Find where the given text appears and provide that cell's center as [X, Y] coordinate. 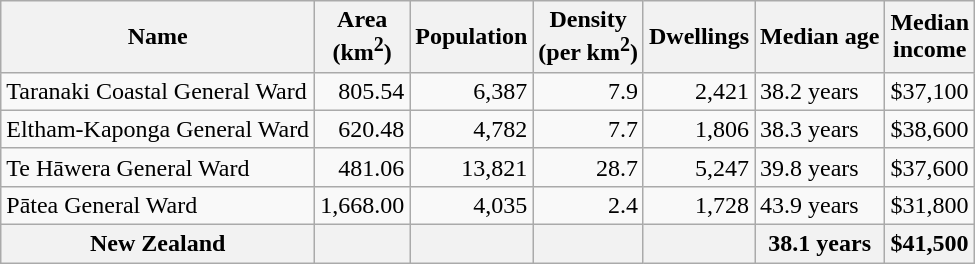
Density(per km2) [588, 37]
620.48 [362, 129]
1,668.00 [362, 205]
$31,800 [930, 205]
$37,100 [930, 91]
Population [472, 37]
Median age [819, 37]
New Zealand [158, 244]
38.3 years [819, 129]
6,387 [472, 91]
1,806 [698, 129]
Dwellings [698, 37]
38.2 years [819, 91]
38.1 years [819, 244]
4,782 [472, 129]
Name [158, 37]
$38,600 [930, 129]
Taranaki Coastal General Ward [158, 91]
28.7 [588, 167]
2.4 [588, 205]
Medianincome [930, 37]
Area(km2) [362, 37]
39.8 years [819, 167]
13,821 [472, 167]
1,728 [698, 205]
805.54 [362, 91]
Te Hāwera General Ward [158, 167]
Pātea General Ward [158, 205]
2,421 [698, 91]
$41,500 [930, 244]
$37,600 [930, 167]
481.06 [362, 167]
5,247 [698, 167]
4,035 [472, 205]
43.9 years [819, 205]
7.9 [588, 91]
Eltham-Kaponga General Ward [158, 129]
7.7 [588, 129]
